Provide the (X, Y) coordinate of the cell's center where the given text is located.  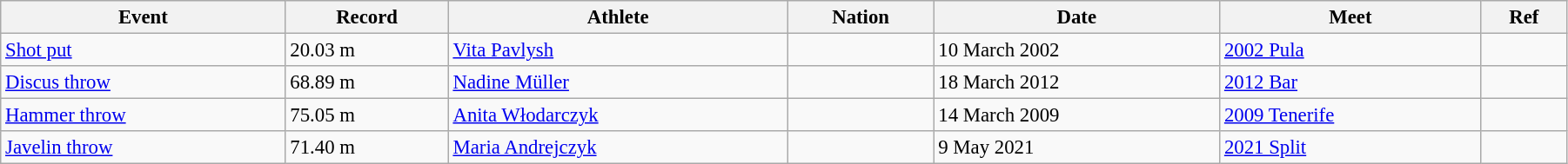
2012 Bar (1350, 82)
Nadine Müller (618, 82)
Javelin throw (143, 148)
18 March 2012 (1077, 82)
2021 Split (1350, 148)
2002 Pula (1350, 50)
Hammer throw (143, 115)
2009 Tenerife (1350, 115)
Maria Andrejczyk (618, 148)
10 March 2002 (1077, 50)
75.05 m (367, 115)
Vita Pavlysh (618, 50)
Discus throw (143, 82)
9 May 2021 (1077, 148)
Meet (1350, 17)
71.40 m (367, 148)
Event (143, 17)
Anita Włodarczyk (618, 115)
14 March 2009 (1077, 115)
Record (367, 17)
Date (1077, 17)
68.89 m (367, 82)
Shot put (143, 50)
Ref (1524, 17)
20.03 m (367, 50)
Athlete (618, 17)
Nation (861, 17)
